Determine the (x, y) coordinate at the center of the cell enclosing the given text.  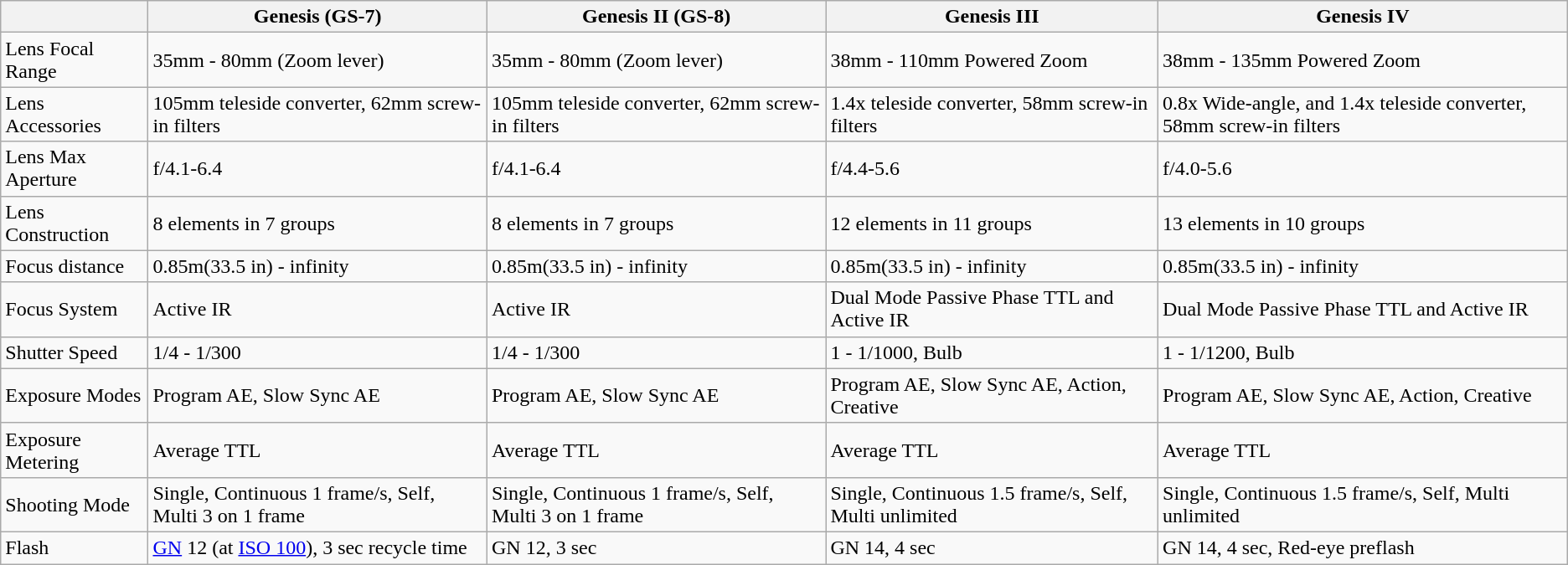
Lens Accessories (75, 114)
GN 14, 4 sec, Red-eye preflash (1364, 547)
Lens Max Aperture (75, 169)
Genesis (GS-7) (317, 17)
f/4.0-5.6 (1364, 169)
GN 12, 3 sec (656, 547)
Lens Construction (75, 223)
Genesis IV (1364, 17)
Genesis III (992, 17)
1 - 1/1000, Bulb (992, 352)
f/4.4-5.6 (992, 169)
Exposure Metering (75, 450)
38mm - 110mm Powered Zoom (992, 60)
0.8x Wide-angle, and 1.4x teleside converter, 58mm screw-in filters (1364, 114)
GN 12 (at ISO 100), 3 sec recycle time (317, 547)
1.4x teleside converter, 58mm screw-in filters (992, 114)
38mm - 135mm Powered Zoom (1364, 60)
1 - 1/1200, Bulb (1364, 352)
Exposure Modes (75, 395)
Flash (75, 547)
Focus System (75, 310)
Focus distance (75, 266)
Genesis II (GS-8) (656, 17)
Lens Focal Range (75, 60)
Shooting Mode (75, 504)
12 elements in 11 groups (992, 223)
GN 14, 4 sec (992, 547)
Shutter Speed (75, 352)
13 elements in 10 groups (1364, 223)
